Identify which cell holds the provided text, then report its (x, y) central coordinate. 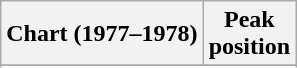
Peakposition (249, 34)
Chart (1977–1978) (102, 34)
